Detect which cell encompasses the target text, then output its (X, Y) center coordinate. 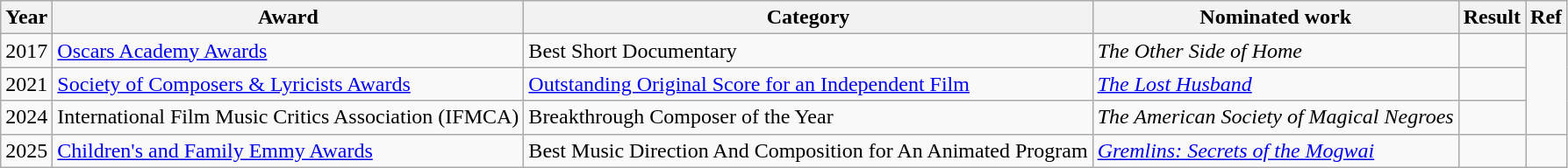
Breakthrough Composer of the Year (808, 117)
2024 (26, 117)
Children's and Family Emmy Awards (288, 150)
2025 (26, 150)
Gremlins: Secrets of the Mogwai (1276, 150)
The Lost Husband (1276, 84)
Outstanding Original Score for an Independent Film (808, 84)
The Other Side of Home (1276, 51)
The American Society of Magical Negroes (1276, 117)
Best Short Documentary (808, 51)
International Film Music Critics Association (IFMCA) (288, 117)
Nominated work (1276, 17)
Best Music Direction And Composition for An Animated Program (808, 150)
Result (1492, 17)
2017 (26, 51)
Award (288, 17)
2021 (26, 84)
Ref (1546, 17)
Year (26, 17)
Category (808, 17)
Society of Composers & Lyricists Awards (288, 84)
Oscars Academy Awards (288, 51)
